For the text-containing cell, return its midpoint in [x, y] coordinate format. 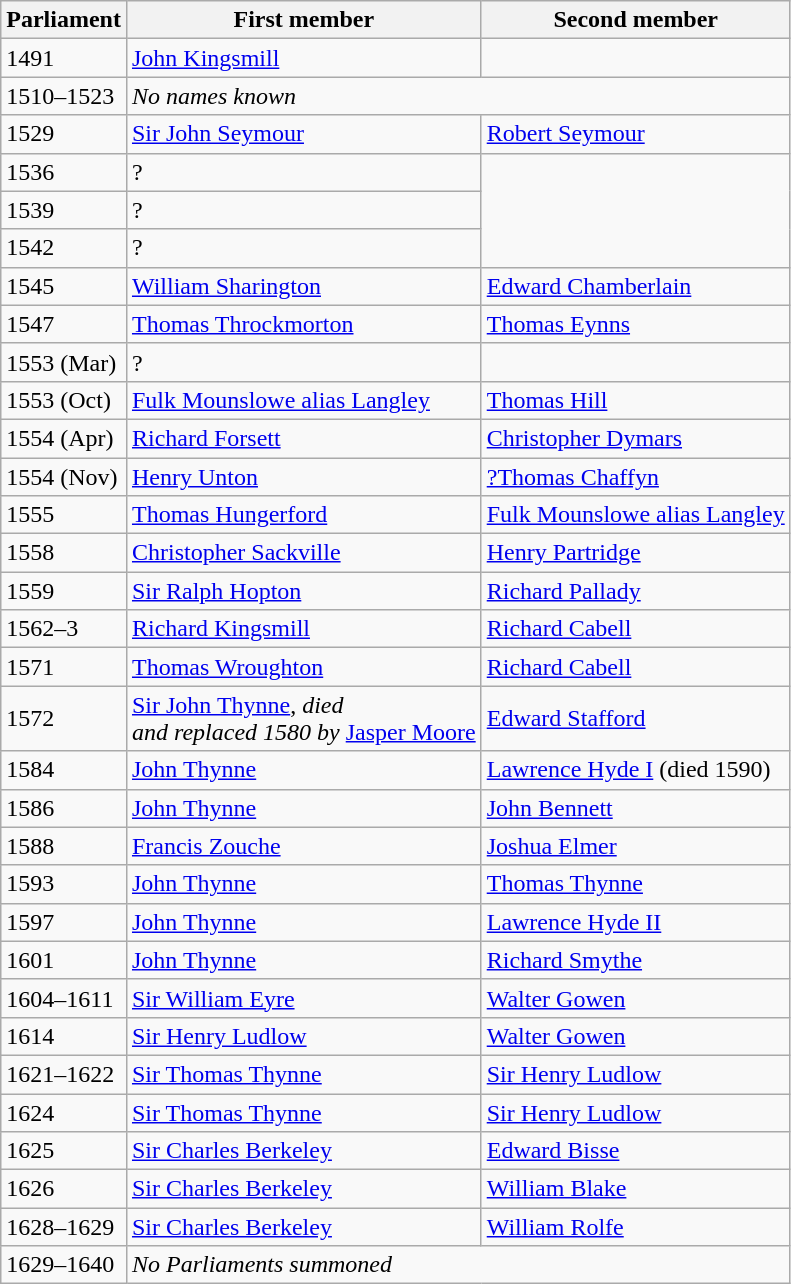
Sir John Seymour [304, 134]
Edward Chamberlain [636, 286]
Christopher Sackville [304, 553]
William Rolfe [636, 1227]
Richard Kingsmill [304, 629]
Richard Smythe [636, 960]
Sir John Thynne, died and replaced 1580 by Jasper Moore [304, 718]
Thomas Hungerford [304, 515]
1626 [64, 1189]
1554 (Apr) [64, 438]
No names known [458, 96]
Richard Forsett [304, 438]
1593 [64, 884]
Second member [636, 20]
Robert Seymour [636, 134]
Sir William Eyre [304, 998]
Lawrence Hyde I (died 1590) [636, 770]
1554 (Nov) [64, 477]
1558 [64, 553]
1625 [64, 1151]
1547 [64, 324]
1588 [64, 846]
Henry Unton [304, 477]
1629–1640 [64, 1265]
1614 [64, 1036]
1529 [64, 134]
1539 [64, 210]
Thomas Thynne [636, 884]
Sir Ralph Hopton [304, 591]
John Bennett [636, 808]
1536 [64, 172]
1584 [64, 770]
1597 [64, 922]
1586 [64, 808]
1572 [64, 718]
Thomas Wroughton [304, 667]
1562–3 [64, 629]
William Sharington [304, 286]
Francis Zouche [304, 846]
William Blake [636, 1189]
1571 [64, 667]
Thomas Eynns [636, 324]
No Parliaments summoned [458, 1265]
Henry Partridge [636, 553]
1604–1611 [64, 998]
?Thomas Chaffyn [636, 477]
First member [304, 20]
1628–1629 [64, 1227]
John Kingsmill [304, 58]
Thomas Throckmorton [304, 324]
1542 [64, 248]
Thomas Hill [636, 400]
1624 [64, 1113]
1553 (Oct) [64, 400]
Richard Pallady [636, 591]
Christopher Dymars [636, 438]
Lawrence Hyde II [636, 922]
Parliament [64, 20]
1555 [64, 515]
1559 [64, 591]
Edward Stafford [636, 718]
1621–1622 [64, 1074]
1510–1523 [64, 96]
1601 [64, 960]
1491 [64, 58]
1553 (Mar) [64, 362]
Edward Bisse [636, 1151]
1545 [64, 286]
Joshua Elmer [636, 846]
